Find where the given text appears and provide that cell's center as [X, Y] coordinate. 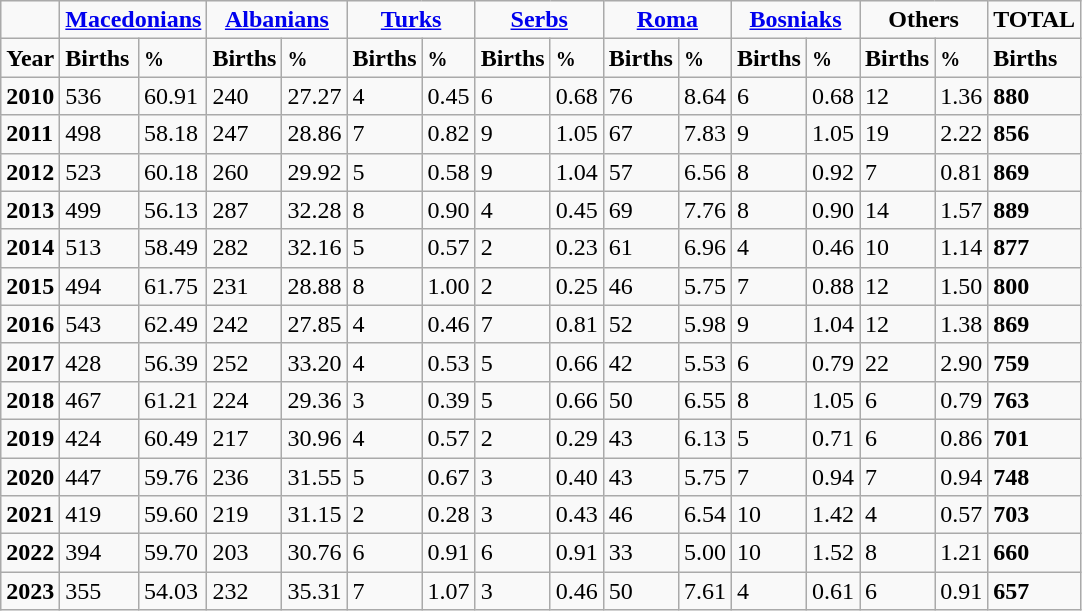
31.15 [314, 515]
2010 [30, 96]
2019 [30, 438]
287 [244, 210]
Roma [667, 20]
513 [100, 248]
224 [244, 400]
1.42 [832, 515]
1.07 [448, 591]
35.31 [314, 591]
28.86 [314, 134]
2.22 [962, 134]
Bosniaks [795, 20]
27.85 [314, 324]
800 [1034, 286]
6.55 [704, 400]
0.86 [962, 438]
6.56 [704, 172]
282 [244, 248]
657 [1034, 591]
2015 [30, 286]
523 [100, 172]
242 [244, 324]
30.76 [314, 553]
59.60 [173, 515]
Albanians [277, 20]
0.58 [448, 172]
2.90 [962, 362]
0.61 [832, 591]
58.49 [173, 248]
355 [100, 591]
Others [924, 20]
2011 [30, 134]
0.88 [832, 286]
2022 [30, 553]
76 [640, 96]
61 [640, 248]
889 [1034, 210]
0.25 [576, 286]
57 [640, 172]
32.28 [314, 210]
59.76 [173, 477]
260 [244, 172]
748 [1034, 477]
2012 [30, 172]
0.29 [576, 438]
428 [100, 362]
2017 [30, 362]
0.39 [448, 400]
8.64 [704, 96]
499 [100, 210]
0.82 [448, 134]
7.83 [704, 134]
5.98 [704, 324]
0.71 [832, 438]
33.20 [314, 362]
33 [640, 553]
0.28 [448, 515]
29.92 [314, 172]
419 [100, 515]
763 [1034, 400]
217 [244, 438]
TOTAL [1034, 20]
1.21 [962, 553]
31.55 [314, 477]
240 [244, 96]
1.36 [962, 96]
60.18 [173, 172]
394 [100, 553]
494 [100, 286]
2014 [30, 248]
60.49 [173, 438]
62.49 [173, 324]
69 [640, 210]
Serbs [539, 20]
236 [244, 477]
6.54 [704, 515]
703 [1034, 515]
759 [1034, 362]
543 [100, 324]
660 [1034, 553]
Turks [411, 20]
1.00 [448, 286]
701 [1034, 438]
252 [244, 362]
232 [244, 591]
203 [244, 553]
61.75 [173, 286]
19 [898, 134]
Year [30, 58]
27.27 [314, 96]
59.70 [173, 553]
5.53 [704, 362]
219 [244, 515]
58.18 [173, 134]
467 [100, 400]
32.16 [314, 248]
424 [100, 438]
6.13 [704, 438]
5.00 [704, 553]
2018 [30, 400]
0.43 [576, 515]
1.57 [962, 210]
1.52 [832, 553]
56.13 [173, 210]
22 [898, 362]
2016 [30, 324]
2013 [30, 210]
880 [1034, 96]
Macedonians [134, 20]
67 [640, 134]
42 [640, 362]
14 [898, 210]
536 [100, 96]
877 [1034, 248]
231 [244, 286]
60.91 [173, 96]
6.96 [704, 248]
2023 [30, 591]
29.36 [314, 400]
0.23 [576, 248]
54.03 [173, 591]
498 [100, 134]
1.38 [962, 324]
28.88 [314, 286]
1.50 [962, 286]
856 [1034, 134]
52 [640, 324]
2021 [30, 515]
7.61 [704, 591]
61.21 [173, 400]
7.76 [704, 210]
56.39 [173, 362]
0.92 [832, 172]
0.67 [448, 477]
1.14 [962, 248]
2020 [30, 477]
0.53 [448, 362]
30.96 [314, 438]
247 [244, 134]
447 [100, 477]
0.40 [576, 477]
